From the cell containing the given text, extract its center point as (x, y) coordinate. 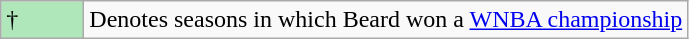
† (42, 20)
Denotes seasons in which Beard won a WNBA championship (386, 20)
